Locate the cell with the specified text and output its [X, Y] center coordinate. 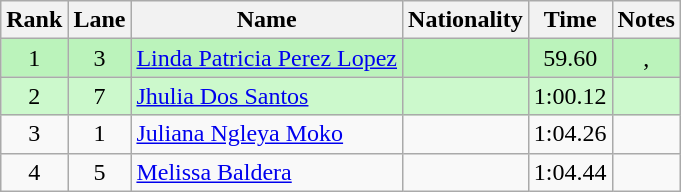
5 [100, 172]
Melissa Baldera [267, 172]
Linda Patricia Perez Lopez [267, 58]
59.60 [570, 58]
1:00.12 [570, 96]
Nationality [466, 20]
1:04.26 [570, 134]
Rank [34, 20]
Lane [100, 20]
Jhulia Dos Santos [267, 96]
Time [570, 20]
Juliana Ngleya Moko [267, 134]
, [646, 58]
Notes [646, 20]
Name [267, 20]
2 [34, 96]
7 [100, 96]
1:04.44 [570, 172]
4 [34, 172]
